From the cell containing the given text, extract its center point as (x, y) coordinate. 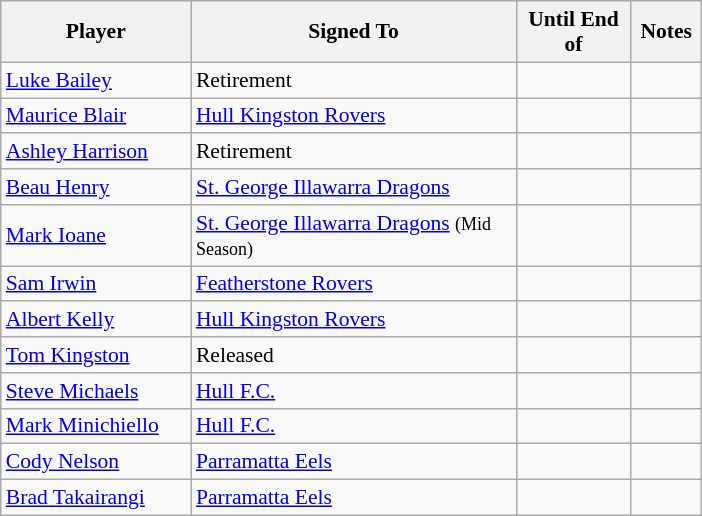
Cody Nelson (96, 462)
Mark Minichiello (96, 426)
Luke Bailey (96, 80)
Signed To (354, 32)
Ashley Harrison (96, 152)
Albert Kelly (96, 320)
St. George Illawarra Dragons (354, 187)
Beau Henry (96, 187)
St. George Illawarra Dragons (Mid Season) (354, 236)
Brad Takairangi (96, 498)
Notes (666, 32)
Sam Irwin (96, 284)
Featherstone Rovers (354, 284)
Mark Ioane (96, 236)
Released (354, 355)
Tom Kingston (96, 355)
Steve Michaels (96, 391)
Maurice Blair (96, 116)
Until End of (574, 32)
Player (96, 32)
